Detect which cell encompasses the target text, then output its (X, Y) center coordinate. 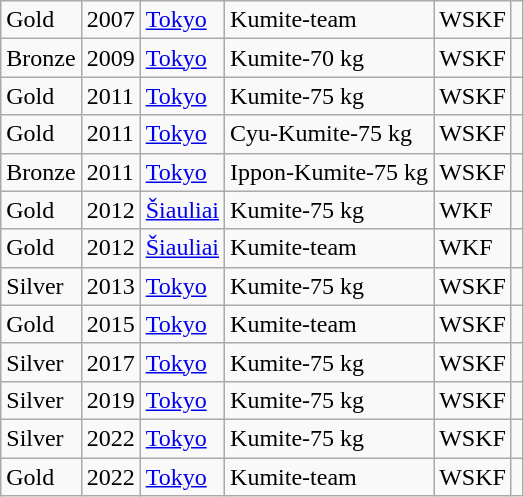
Ippon-Kumite-75 kg (330, 172)
Cyu-Kumite-75 kg (330, 134)
2007 (110, 20)
2015 (110, 324)
2017 (110, 362)
2013 (110, 286)
Kumite-70 kg (330, 58)
2009 (110, 58)
2019 (110, 400)
